Determine the [X, Y] coordinate at the center of the cell enclosing the given text.  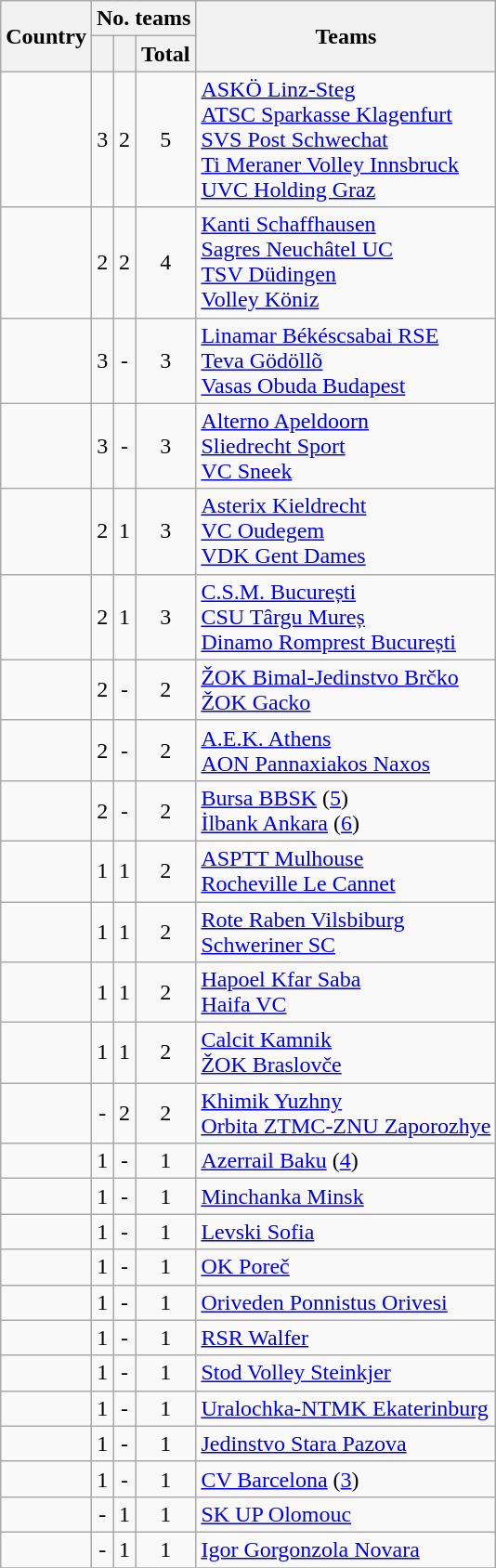
ASPTT Mulhouse Rocheville Le Cannet [346, 871]
Khimik Yuzhny Orbita ZTMC-ZNU Zaporozhye [346, 1113]
Calcit Kamnik ŽOK Braslovče [346, 1053]
Stod Volley Steinkjer [346, 1373]
Total [165, 54]
No. teams [143, 19]
4 [165, 262]
Oriveden Ponnistus Orivesi [346, 1302]
Asterix Kieldrecht VC Oudegem VDK Gent Dames [346, 531]
SK UP Olomouc [346, 1514]
Alterno Apeldoorn Sliedrecht Sport VC Sneek [346, 446]
Minchanka Minsk [346, 1196]
Country [46, 36]
OK Poreč [346, 1267]
Uralochka-NTMK Ekaterinburg [346, 1408]
Teams [346, 36]
Kanti Schaffhausen Sagres Neuchâtel UC TSV Düdingen Volley Köniz [346, 262]
Linamar Békéscsabai RSE Teva Gödöllõ Vasas Obuda Budapest [346, 360]
Hapoel Kfar Saba Haifa VC [346, 992]
Levski Sofia [346, 1232]
Azerrail Baku (4) [346, 1161]
Rote Raben Vilsbiburg Schweriner SC [346, 931]
Jedinstvo Stara Pazova [346, 1444]
RSR Walfer [346, 1338]
Bursa BBSK (5) İlbank Ankara (6) [346, 810]
ŽOK Bimal-Jedinstvo Brčko ŽOK Gacko [346, 689]
CV Barcelona (3) [346, 1479]
5 [165, 139]
Igor Gorgonzola Novara [346, 1549]
A.E.K. Athens AON Pannaxiakos Naxos [346, 751]
ASKÖ Linz-Steg ATSC Sparkasse Klagenfurt SVS Post Schwechat Ti Meraner Volley Innsbruck UVC Holding Graz [346, 139]
C.S.M. București CSU Târgu Mureș Dinamo Romprest București [346, 617]
